Identify which cell holds the provided text, then report its [X, Y] central coordinate. 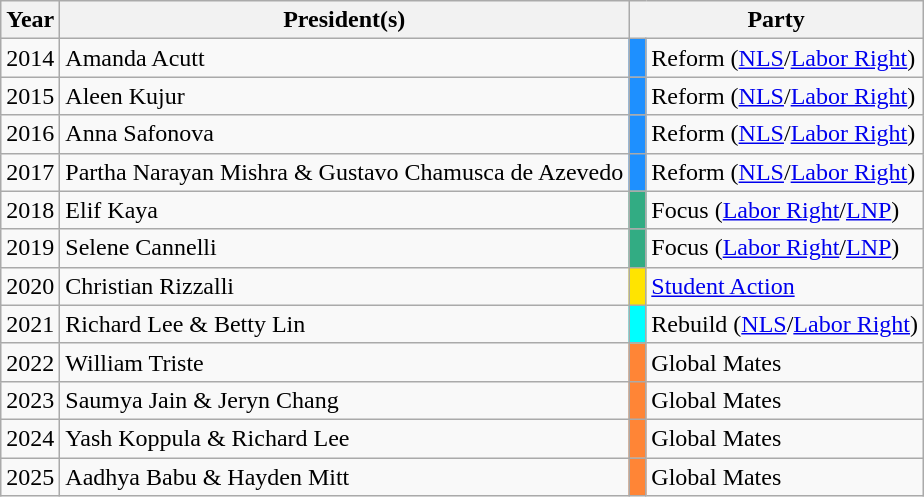
Saumya Jain & Jeryn Chang [344, 400]
2019 [30, 248]
Student Action [785, 286]
2017 [30, 172]
2020 [30, 286]
Anna Safonova [344, 134]
Aadhya Babu & Hayden Mitt [344, 477]
Richard Lee & Betty Lin [344, 324]
2023 [30, 400]
Elif Kaya [344, 210]
Christian Rizzalli [344, 286]
Partha Narayan Mishra & Gustavo Chamusca de Azevedo [344, 172]
2015 [30, 96]
Rebuild (NLS/Labor Right) [785, 324]
2021 [30, 324]
2016 [30, 134]
William Triste [344, 362]
President(s) [344, 20]
2014 [30, 58]
Year [30, 20]
Yash Koppula & Richard Lee [344, 438]
2018 [30, 210]
Aleen Kujur [344, 96]
2024 [30, 438]
Amanda Acutt [344, 58]
2025 [30, 477]
2022 [30, 362]
Party [776, 20]
Selene Cannelli [344, 248]
